Find where the given text appears and provide that cell's center as (x, y) coordinate. 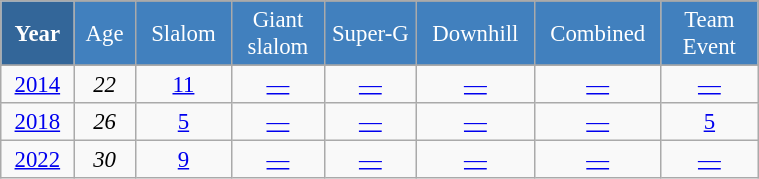
Slalom (183, 34)
Age (104, 34)
2018 (38, 122)
Super-G (370, 34)
Downhill (475, 34)
30 (104, 160)
2014 (38, 85)
Giantslalom (278, 34)
11 (183, 85)
26 (104, 122)
9 (183, 160)
22 (104, 85)
Team Event (710, 34)
2022 (38, 160)
Combined (598, 34)
Year (38, 34)
